Output the (X, Y) coordinate of the center of the cell containing the given text.  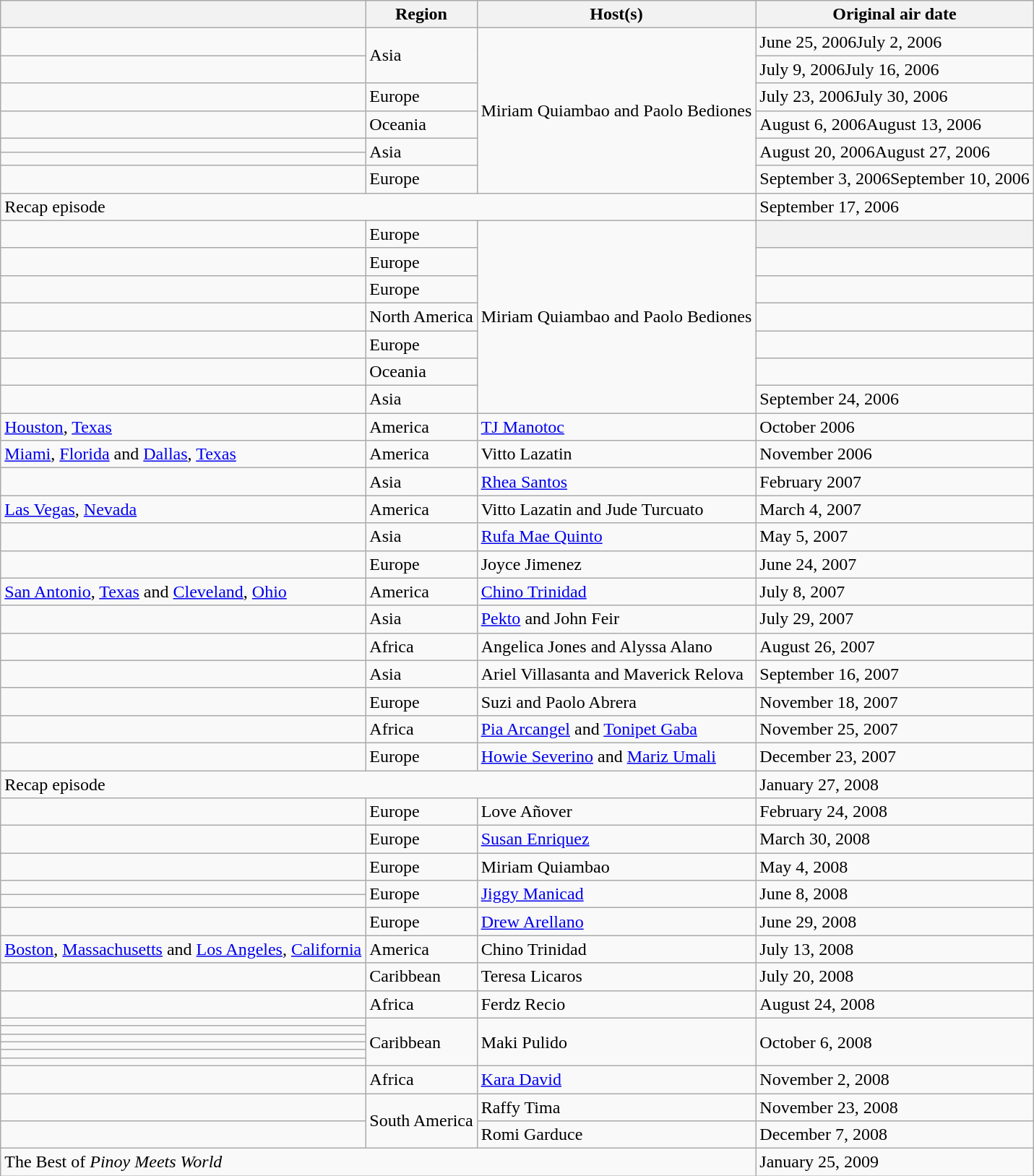
December 23, 2007 (895, 756)
September 16, 2007 (895, 674)
June 29, 2008 (895, 922)
Ariel Villasanta and Maverick Relova (616, 674)
January 25, 2009 (895, 1162)
July 13, 2008 (895, 949)
North America (421, 316)
Drew Arellano (616, 922)
Kara David (616, 1079)
June 25, 2006July 2, 2006 (895, 42)
Host(s) (616, 14)
August 6, 2006August 13, 2006 (895, 124)
July 8, 2007 (895, 592)
Boston, Massachusetts and Los Angeles, California (184, 949)
Miami, Florida and Dallas, Texas (184, 454)
July 29, 2007 (895, 619)
November 18, 2007 (895, 701)
June 24, 2007 (895, 564)
Vitto Lazatin (616, 454)
Vitto Lazatin and Jude Turcuato (616, 509)
San Antonio, Texas and Cleveland, Ohio (184, 592)
Pia Arcangel and Tonipet Gaba (616, 729)
Love Añover (616, 812)
TJ Manotoc (616, 427)
Houston, Texas (184, 427)
July 9, 2006July 16, 2006 (895, 69)
Ferdz Recio (616, 1004)
August 20, 2006August 27, 2006 (895, 152)
South America (421, 1121)
Las Vegas, Nevada (184, 509)
Region (421, 14)
Suzi and Paolo Abrera (616, 701)
Maki Pulido (616, 1042)
Teresa Licaros (616, 977)
Romi Garduce (616, 1135)
Original air date (895, 14)
August 26, 2007 (895, 647)
October 2006 (895, 427)
February 2007 (895, 482)
March 30, 2008 (895, 839)
January 27, 2008 (895, 784)
June 8, 2008 (895, 894)
August 24, 2008 (895, 1004)
March 4, 2007 (895, 509)
Jiggy Manicad (616, 894)
December 7, 2008 (895, 1135)
September 17, 2006 (895, 207)
Pekto and John Feir (616, 619)
July 23, 2006July 30, 2006 (895, 97)
September 24, 2006 (895, 399)
Angelica Jones and Alyssa Alano (616, 647)
September 3, 2006September 10, 2006 (895, 179)
Miriam Quiambao (616, 867)
Rhea Santos (616, 482)
February 24, 2008 (895, 812)
November 2, 2008 (895, 1079)
November 2006 (895, 454)
October 6, 2008 (895, 1042)
Rufa Mae Quinto (616, 537)
The Best of Pinoy Meets World (379, 1162)
Howie Severino and Mariz Umali (616, 756)
Joyce Jimenez (616, 564)
November 25, 2007 (895, 729)
May 5, 2007 (895, 537)
Raffy Tima (616, 1107)
May 4, 2008 (895, 867)
November 23, 2008 (895, 1107)
July 20, 2008 (895, 977)
Susan Enriquez (616, 839)
